For the text-containing cell, return its midpoint in [x, y] coordinate format. 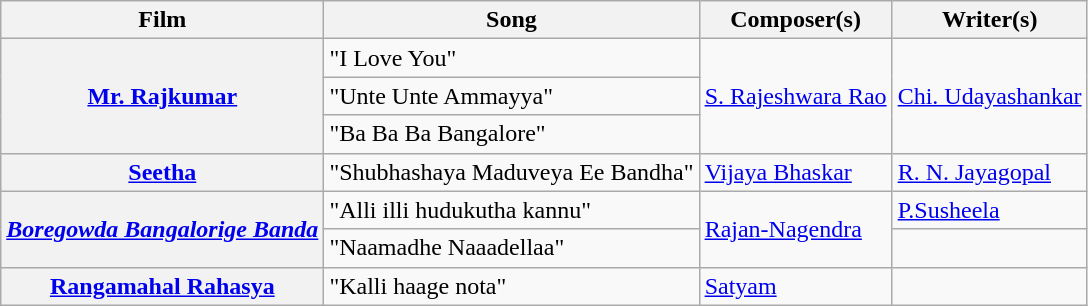
R. N. Jayagopal [990, 172]
Film [162, 20]
S. Rajeshwara Rao [796, 96]
Rajan-Nagendra [796, 229]
Composer(s) [796, 20]
"Alli illi hudukutha kannu" [512, 210]
"Kalli haage nota" [512, 286]
Chi. Udayashankar [990, 96]
Mr. Rajkumar [162, 96]
Vijaya Bhaskar [796, 172]
P.Susheela [990, 210]
Boregowda Bangalorige Banda [162, 229]
"Ba Ba Ba Bangalore" [512, 134]
"I Love You" [512, 58]
Rangamahal Rahasya [162, 286]
"Shubhashaya Maduveya Ee Bandha" [512, 172]
"Naamadhe Naaadellaa" [512, 248]
Satyam [796, 286]
Seetha [162, 172]
Song [512, 20]
"Unte Unte Ammayya" [512, 96]
Writer(s) [990, 20]
